From the cell containing the given text, extract its center point as [x, y] coordinate. 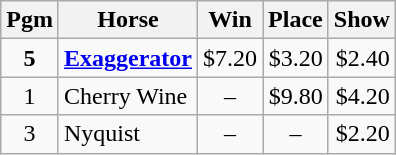
Win [230, 20]
$4.20 [362, 96]
3 [30, 134]
1 [30, 96]
Nyquist [128, 134]
Pgm [30, 20]
$9.80 [296, 96]
5 [30, 58]
Show [362, 20]
Place [296, 20]
$2.20 [362, 134]
Exaggerator [128, 58]
Horse [128, 20]
$7.20 [230, 58]
Cherry Wine [128, 96]
$3.20 [296, 58]
$2.40 [362, 58]
